Find where the given text appears and provide that cell's center as [x, y] coordinate. 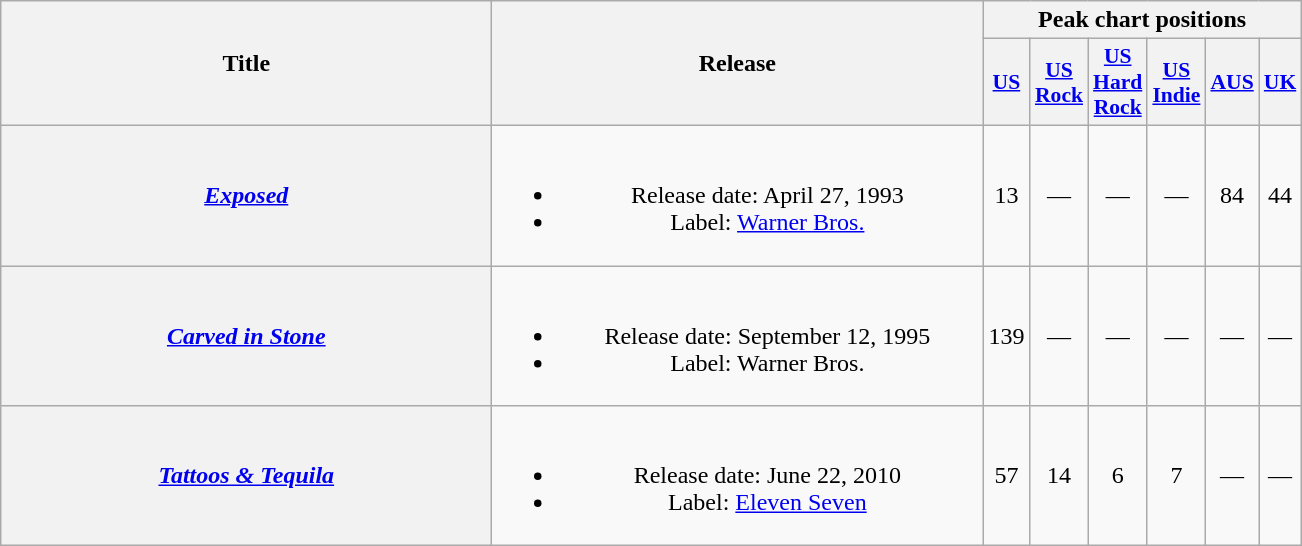
13 [1006, 195]
84 [1232, 195]
Release [738, 64]
Exposed [246, 195]
Carved in Stone [246, 336]
Tattoos & Tequila [246, 476]
44 [1280, 195]
7 [1176, 476]
US [1006, 82]
6 [1118, 476]
Release date: April 27, 1993Label: Warner Bros. [738, 195]
AUS [1232, 82]
139 [1006, 336]
Title [246, 64]
UK [1280, 82]
57 [1006, 476]
USIndie [1176, 82]
USRock [1059, 82]
Peak chart positions [1142, 20]
Release date: September 12, 1995Label: Warner Bros. [738, 336]
Release date: June 22, 2010Label: Eleven Seven [738, 476]
USHardRock [1118, 82]
14 [1059, 476]
